Output the (x, y) coordinate of the center of the cell containing the given text.  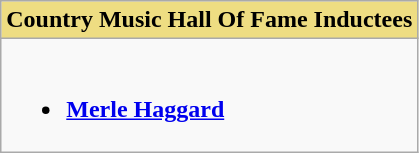
Merle Haggard (210, 96)
Country Music Hall Of Fame Inductees (210, 20)
